For the text-containing cell, return its midpoint in (X, Y) coordinate format. 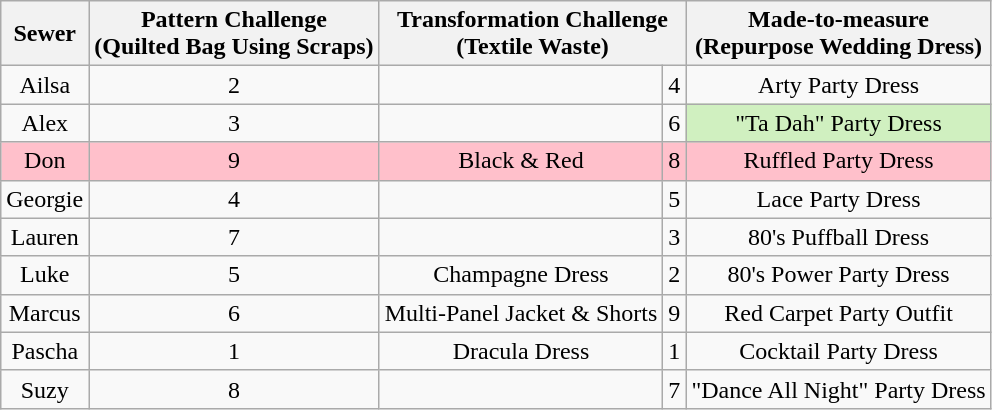
Ruffled Party Dress (838, 161)
Arty Party Dress (838, 85)
Georgie (45, 199)
Pascha (45, 351)
Multi-Panel Jacket & Shorts (521, 313)
Luke (45, 275)
Red Carpet Party Outfit (838, 313)
Cocktail Party Dress (838, 351)
Dracula Dress (521, 351)
Marcus (45, 313)
"Ta Dah" Party Dress (838, 123)
Don (45, 161)
Made-to-measure(Repurpose Wedding Dress) (838, 34)
80's Puffball Dress (838, 237)
Sewer (45, 34)
Black & Red (521, 161)
Alex (45, 123)
Ailsa (45, 85)
Lace Party Dress (838, 199)
80's Power Party Dress (838, 275)
Lauren (45, 237)
"Dance All Night" Party Dress (838, 389)
Pattern Challenge(Quilted Bag Using Scraps) (234, 34)
Transformation Challenge(Textile Waste) (532, 34)
Champagne Dress (521, 275)
Suzy (45, 389)
